Provide the (x, y) coordinate of the cell's center where the given text is located.  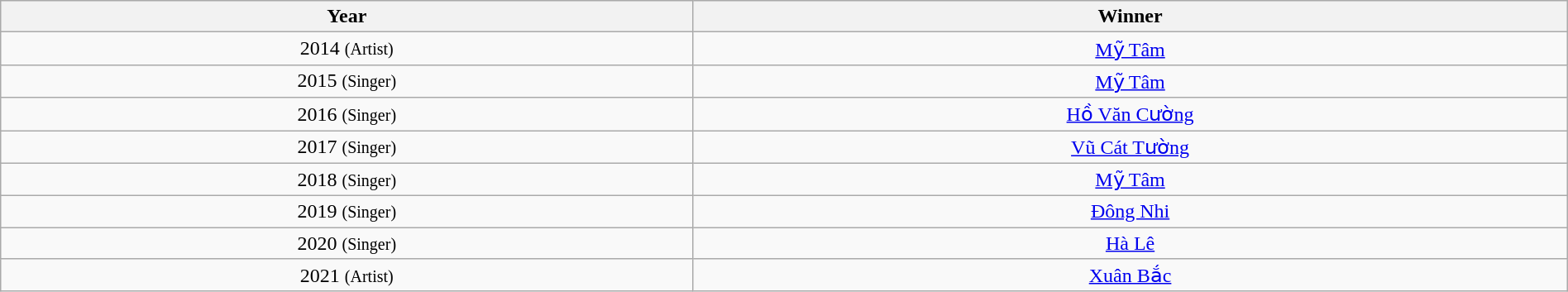
2017 (Singer) (347, 147)
Winner (1130, 17)
2014 (Artist) (347, 49)
Đông Nhi (1130, 212)
Hà Lê (1130, 243)
2016 (Singer) (347, 114)
2015 (Singer) (347, 81)
Hồ Văn Cường (1130, 114)
2020 (Singer) (347, 243)
Xuân Bắc (1130, 275)
2018 (Singer) (347, 180)
2021 (Artist) (347, 275)
Year (347, 17)
2019 (Singer) (347, 212)
Vũ Cát Tường (1130, 147)
